From the cell containing the given text, extract its center point as [X, Y] coordinate. 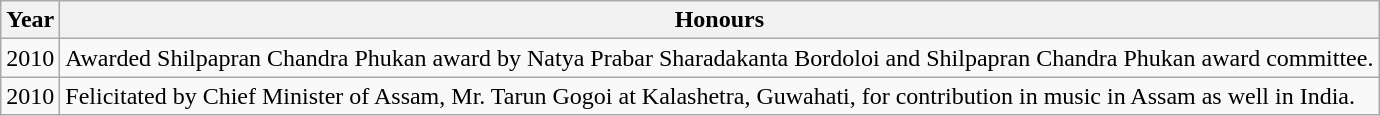
Awarded Shilpapran Chandra Phukan award by Natya Prabar Sharadakanta Bordoloi and Shilpapran Chandra Phukan award committee. [720, 58]
Honours [720, 20]
Year [30, 20]
Felicitated by Chief Minister of Assam, Mr. Tarun Gogoi at Kalashetra, Guwahati, for contribution in music in Assam as well in India. [720, 96]
